Pinpoint the cell where the given text exists, returning its (X, Y) midpoint coordinate. 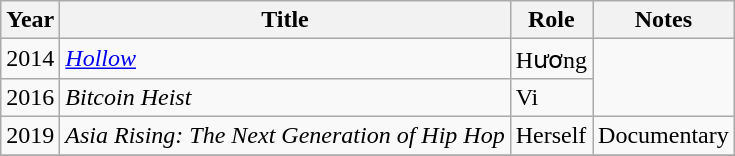
2014 (30, 59)
Hương (551, 59)
2016 (30, 97)
2019 (30, 135)
Notes (664, 20)
Vi (551, 97)
Title (285, 20)
Role (551, 20)
Hollow (285, 59)
Asia Rising: The Next Generation of Hip Hop (285, 135)
Documentary (664, 135)
Year (30, 20)
Herself (551, 135)
Bitcoin Heist (285, 97)
